Locate the cell with the specified text and output its [X, Y] center coordinate. 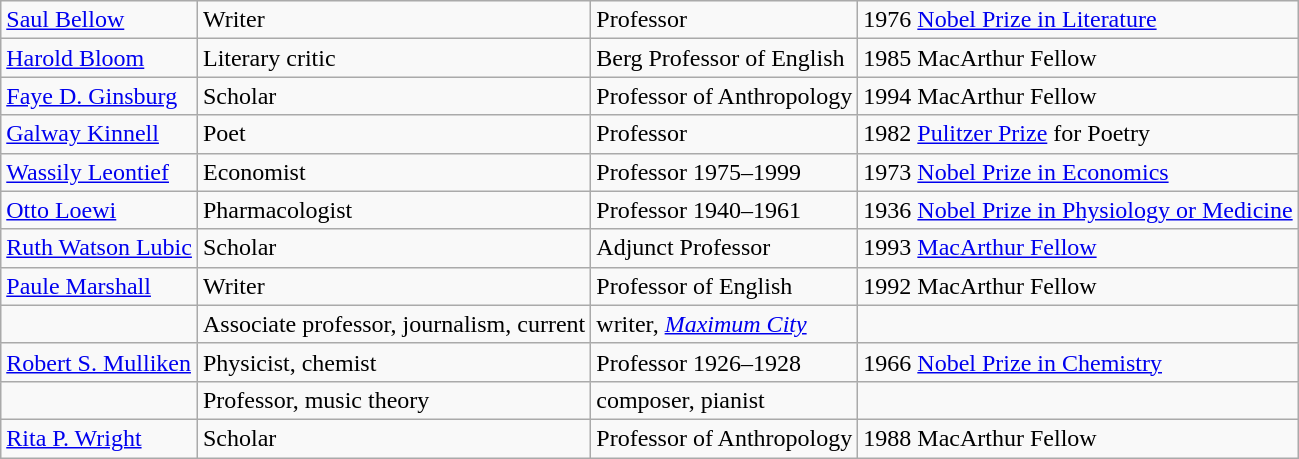
1994 MacArthur Fellow [1078, 96]
Professor, music theory [394, 400]
Professor of English [724, 286]
writer, Maximum City [724, 324]
Otto Loewi [100, 210]
Associate professor, journalism, current [394, 324]
1985 MacArthur Fellow [1078, 58]
Rita P. Wright [100, 438]
Galway Kinnell [100, 134]
Saul Bellow [100, 20]
1982 Pulitzer Prize for Poetry [1078, 134]
1988 MacArthur Fellow [1078, 438]
Paule Marshall [100, 286]
Professor 1926–1928 [724, 362]
Wassily Leontief [100, 172]
composer, pianist [724, 400]
1976 Nobel Prize in Literature [1078, 20]
Ruth Watson Lubic [100, 248]
1936 Nobel Prize in Physiology or Medicine [1078, 210]
1973 Nobel Prize in Economics [1078, 172]
Literary critic [394, 58]
Pharmacologist [394, 210]
1966 Nobel Prize in Chemistry [1078, 362]
Poet [394, 134]
1993 MacArthur Fellow [1078, 248]
Robert S. Mulliken [100, 362]
Harold Bloom [100, 58]
Adjunct Professor [724, 248]
Professor 1975–1999 [724, 172]
1992 MacArthur Fellow [1078, 286]
Physicist, chemist [394, 362]
Berg Professor of English [724, 58]
Economist [394, 172]
Professor 1940–1961 [724, 210]
Faye D. Ginsburg [100, 96]
